For the text-containing cell, return its midpoint in [X, Y] coordinate format. 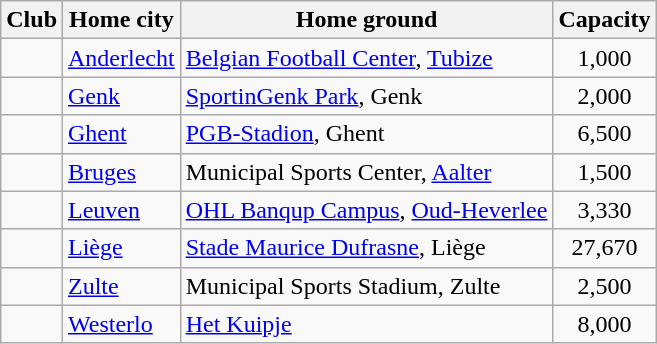
OHL Banqup Campus, Oud-Heverlee [366, 210]
2,000 [604, 96]
Liège [122, 248]
Capacity [604, 20]
1,500 [604, 172]
Ghent [122, 134]
Home city [122, 20]
Club [32, 20]
Het Kuipje [366, 324]
Home ground [366, 20]
Zulte [122, 286]
Belgian Football Center, Tubize [366, 58]
Westerlo [122, 324]
Anderlecht [122, 58]
Leuven [122, 210]
Municipal Sports Stadium, Zulte [366, 286]
2,500 [604, 286]
8,000 [604, 324]
3,330 [604, 210]
1,000 [604, 58]
Municipal Sports Center, Aalter [366, 172]
PGB-Stadion, Ghent [366, 134]
SportinGenk Park, Genk [366, 96]
6,500 [604, 134]
27,670 [604, 248]
Genk [122, 96]
Stade Maurice Dufrasne, Liège [366, 248]
Bruges [122, 172]
